Scan for the cell matching the given text and deliver its (x, y) coordinate at center. 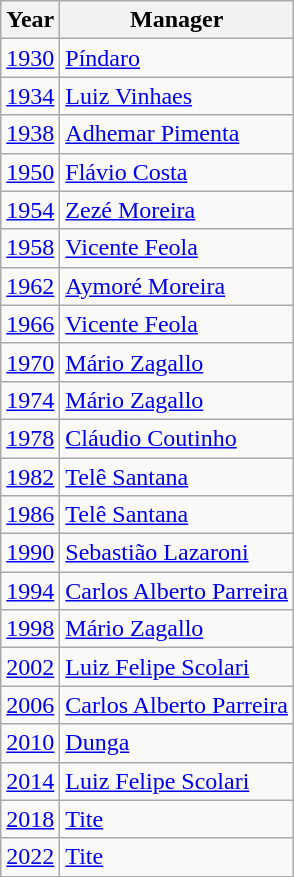
1962 (30, 286)
1958 (30, 248)
Aymoré Moreira (177, 286)
1990 (30, 553)
2018 (30, 819)
1978 (30, 438)
Adhemar Pimenta (177, 134)
2010 (30, 743)
1954 (30, 210)
1974 (30, 400)
1938 (30, 134)
Sebastião Lazaroni (177, 553)
1966 (30, 324)
1934 (30, 96)
Zezé Moreira (177, 210)
Píndaro (177, 58)
1950 (30, 172)
Cláudio Coutinho (177, 438)
Year (30, 20)
Luiz Vinhaes (177, 96)
1994 (30, 591)
Flávio Costa (177, 172)
1982 (30, 477)
1970 (30, 362)
2014 (30, 781)
1998 (30, 629)
2006 (30, 705)
2002 (30, 667)
2022 (30, 857)
1930 (30, 58)
Manager (177, 20)
Dunga (177, 743)
1986 (30, 515)
